Return the (X, Y) coordinate for the center point of the cell that contains the specified text.  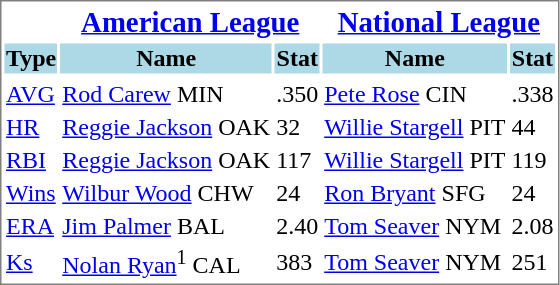
383 (298, 262)
Ron Bryant SFG (415, 193)
119 (532, 161)
32 (298, 127)
Rod Carew MIN (166, 95)
HR (30, 127)
251 (532, 262)
Wilbur Wood CHW (166, 193)
44 (532, 127)
RBI (30, 161)
AVG (30, 95)
Nolan Ryan1 CAL (166, 262)
.338 (532, 95)
.350 (298, 95)
2.40 (298, 227)
National League (439, 22)
117 (298, 161)
Pete Rose CIN (415, 95)
Ks (30, 262)
2.08 (532, 227)
American League (190, 22)
ERA (30, 227)
Wins (30, 193)
Type (30, 59)
Jim Palmer BAL (166, 227)
